Find where the given text appears and provide that cell's center as [x, y] coordinate. 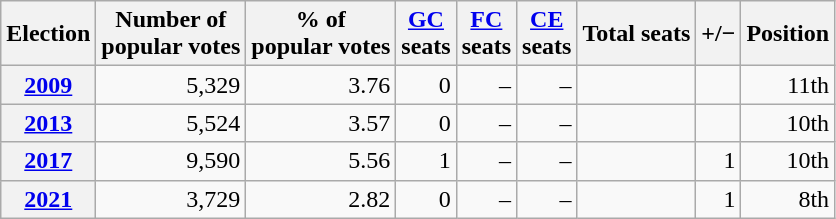
% ofpopular votes [321, 34]
Number ofpopular votes [171, 34]
5,329 [171, 85]
2021 [48, 199]
CEseats [547, 34]
Election [48, 34]
2009 [48, 85]
11th [788, 85]
3.57 [321, 123]
5,524 [171, 123]
3,729 [171, 199]
Total seats [636, 34]
2017 [48, 161]
2.82 [321, 199]
3.76 [321, 85]
GCseats [426, 34]
8th [788, 199]
5.56 [321, 161]
FCseats [486, 34]
9,590 [171, 161]
+/− [718, 34]
2013 [48, 123]
Position [788, 34]
